Output the (X, Y) coordinate of the center of the cell containing the given text.  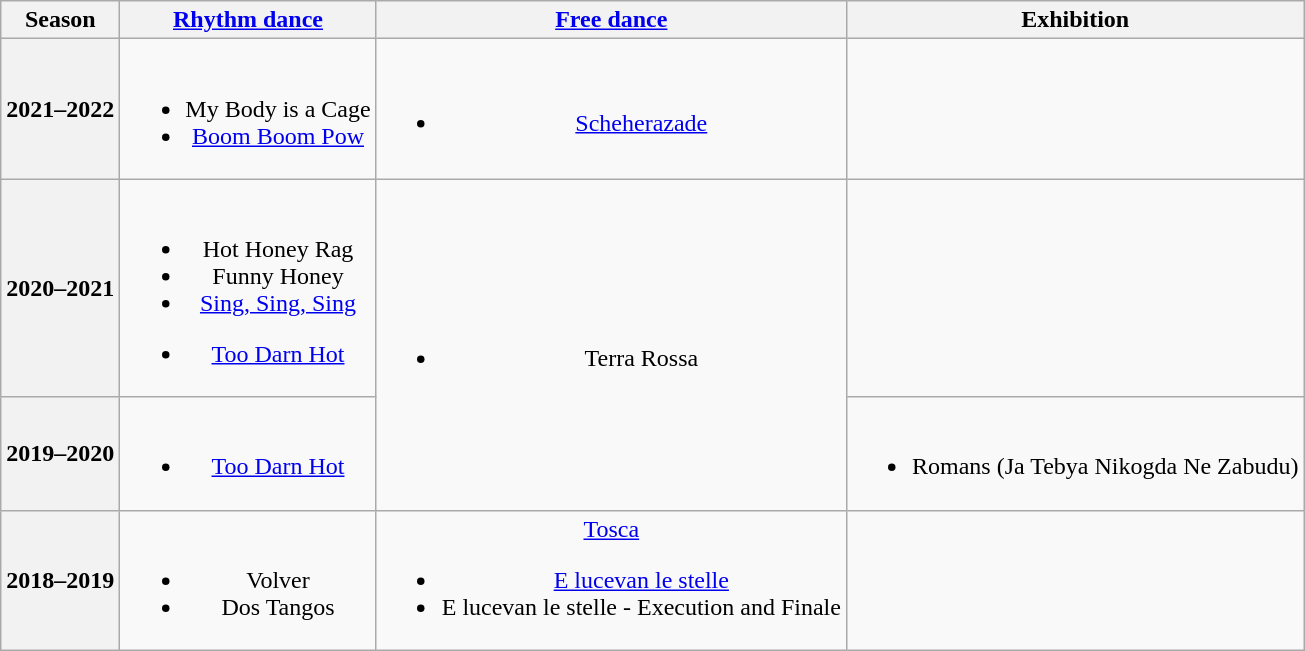
Season (60, 20)
Romans (Ja Tebya Nikogda Ne Zabudu) (1075, 454)
Too Darn Hot (248, 454)
Scheherazade (611, 109)
Rhythm dance (248, 20)
Exhibition (1075, 20)
2018–2019 (60, 580)
ToscaE lucevan le stelle E lucevan le stelle - Execution and Finale (611, 580)
2020–2021 (60, 288)
2019–2020 (60, 454)
2021–2022 (60, 109)
Terra Rossa (611, 344)
Hot Honey Rag Funny Honey Sing, Sing, Sing Too Darn Hot (248, 288)
My Body is a Cage Boom Boom Pow (248, 109)
Volver Dos Tangos (248, 580)
Free dance (611, 20)
